Search for the cell housing the specified text and yield its [x, y] center coordinate. 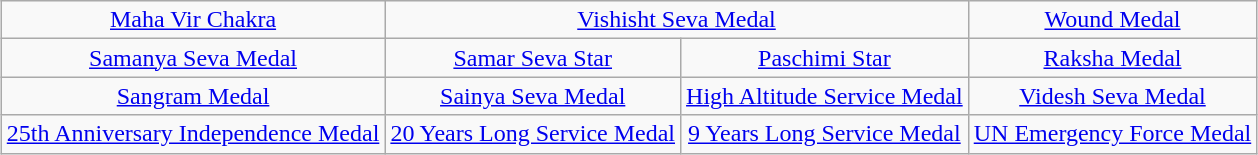
UN Emergency Force Medal [1112, 134]
Paschimi Star [825, 58]
Sangram Medal [193, 96]
Sainya Seva Medal [533, 96]
20 Years Long Service Medal [533, 134]
Samar Seva Star [533, 58]
High Altitude Service Medal [825, 96]
Samanya Seva Medal [193, 58]
25th Anniversary Independence Medal [193, 134]
Videsh Seva Medal [1112, 96]
9 Years Long Service Medal [825, 134]
Raksha Medal [1112, 58]
Wound Medal [1112, 20]
Maha Vir Chakra [193, 20]
Vishisht Seva Medal [676, 20]
